Determine the (X, Y) coordinate at the center of the cell enclosing the given text.  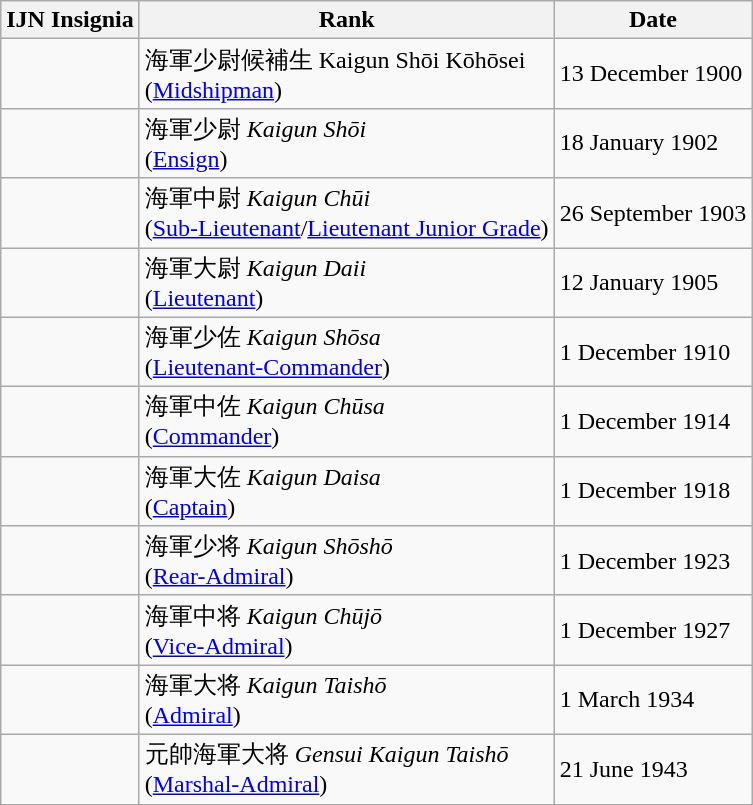
13 December 1900 (653, 74)
海軍大佐 Kaigun Daisa (Captain) (346, 491)
海軍中将 Kaigun Chūjō (Vice-Admiral) (346, 630)
海軍少将 Kaigun Shōshō (Rear-Admiral) (346, 561)
1 December 1918 (653, 491)
海軍大将 Kaigun Taishō (Admiral) (346, 700)
1 December 1927 (653, 630)
Rank (346, 20)
海軍少尉 Kaigun Shōi (Ensign) (346, 143)
1 December 1914 (653, 422)
1 March 1934 (653, 700)
18 January 1902 (653, 143)
12 January 1905 (653, 283)
21 June 1943 (653, 769)
IJN Insignia (70, 20)
海軍少佐 Kaigun Shōsa (Lieutenant-Commander) (346, 352)
26 September 1903 (653, 213)
海軍中佐 Kaigun Chūsa (Commander) (346, 422)
1 December 1923 (653, 561)
海軍少尉候補生 Kaigun Shōi Kōhōsei (Midshipman) (346, 74)
海軍大尉 Kaigun Daii (Lieutenant) (346, 283)
1 December 1910 (653, 352)
Date (653, 20)
海軍中尉 Kaigun Chūi (Sub-Lieutenant/Lieutenant Junior Grade) (346, 213)
元帥海軍大将 Gensui Kaigun Taishō (Marshal-Admiral) (346, 769)
